Provide the (X, Y) coordinate of the cell's center where the given text is located.  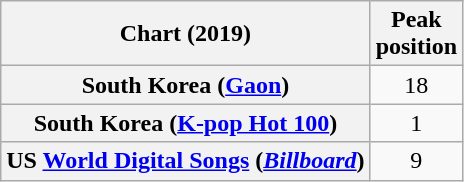
18 (416, 85)
US World Digital Songs (Billboard) (186, 161)
South Korea (K-pop Hot 100) (186, 123)
Chart (2019) (186, 34)
1 (416, 123)
South Korea (Gaon) (186, 85)
9 (416, 161)
Peakposition (416, 34)
